Locate the cell with the specified text and output its (X, Y) center coordinate. 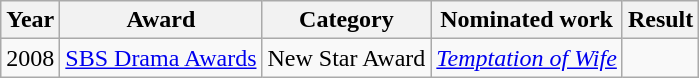
2008 (30, 58)
Award (161, 20)
New Star Award (346, 58)
Nominated work (527, 20)
Temptation of Wife (527, 58)
Result (660, 20)
Category (346, 20)
Year (30, 20)
SBS Drama Awards (161, 58)
